From the cell containing the given text, extract its center point as (X, Y) coordinate. 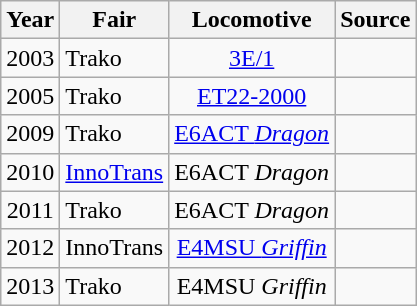
2013 (30, 286)
Locomotive (252, 20)
3E/1 (252, 58)
2012 (30, 248)
ET22-2000 (252, 96)
Year (30, 20)
2005 (30, 96)
2009 (30, 134)
2003 (30, 58)
2011 (30, 210)
Fair (114, 20)
Source (376, 20)
2010 (30, 172)
